Return [X, Y] of the center of cell containing provided text 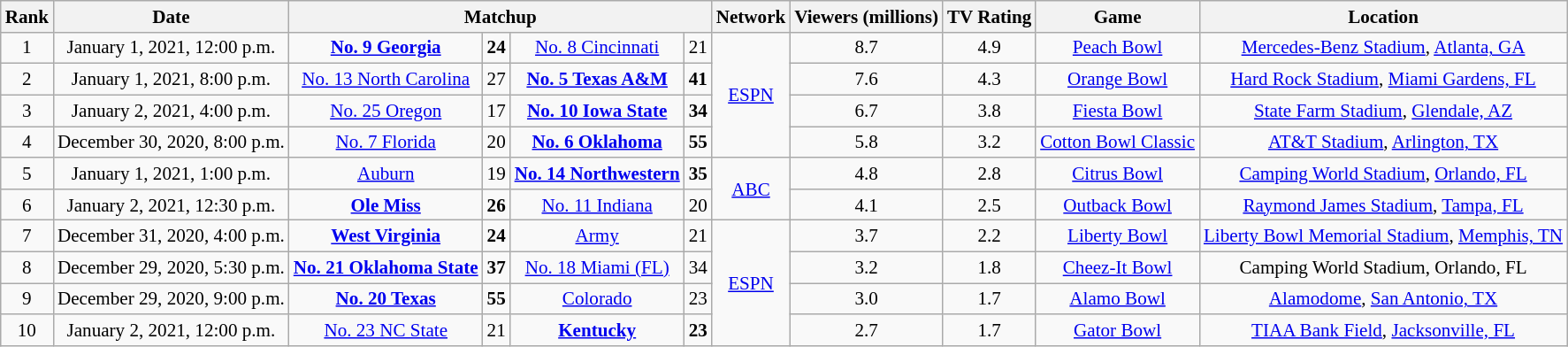
January 1, 2021, 8:00 p.m. [172, 80]
Liberty Bowl Memorial Stadium, Memphis, TN [1383, 235]
AT&T Stadium, Arlington, TX [1383, 142]
9 [27, 299]
17 [497, 110]
37 [497, 267]
Hard Rock Stadium, Miami Gardens, FL [1383, 80]
2 [27, 80]
2.8 [989, 173]
January 2, 2021, 12:00 p.m. [172, 329]
41 [699, 80]
Network [752, 16]
Ole Miss [386, 204]
6 [27, 204]
4.8 [867, 173]
4 [27, 142]
3.8 [989, 110]
Peach Bowl [1118, 48]
19 [497, 173]
3.7 [867, 235]
Kentucky [598, 329]
December 30, 2020, 8:00 p.m. [172, 142]
5.8 [867, 142]
Gator Bowl [1118, 329]
3.0 [867, 299]
State Farm Stadium, Glendale, AZ [1383, 110]
TV Rating [989, 16]
No. 9 Georgia [386, 48]
35 [699, 173]
4.3 [989, 80]
2.5 [989, 204]
Game [1118, 16]
No. 11 Indiana [598, 204]
TIAA Bank Field, Jacksonville, FL [1383, 329]
December 31, 2020, 4:00 p.m. [172, 235]
Date [172, 16]
No. 13 North Carolina [386, 80]
26 [497, 204]
Outback Bowl [1118, 204]
Location [1383, 16]
3 [27, 110]
8.7 [867, 48]
Auburn [386, 173]
No. 10 Iowa State [598, 110]
Rank [27, 16]
No. 21 Oklahoma State [386, 267]
Cotton Bowl Classic [1118, 142]
Fiesta Bowl [1118, 110]
Liberty Bowl [1118, 235]
8 [27, 267]
No. 7 Florida [386, 142]
Mercedes-Benz Stadium, Atlanta, GA [1383, 48]
Army [598, 235]
December 29, 2020, 5:30 p.m. [172, 267]
Orange Bowl [1118, 80]
No. 8 Cincinnati [598, 48]
Matchup [501, 16]
27 [497, 80]
January 2, 2021, 12:30 p.m. [172, 204]
January 1, 2021, 1:00 p.m. [172, 173]
1.8 [989, 267]
No. 23 NC State [386, 329]
7 [27, 235]
No. 18 Miami (FL) [598, 267]
No. 20 Texas [386, 299]
10 [27, 329]
No. 6 Oklahoma [598, 142]
Raymond James Stadium, Tampa, FL [1383, 204]
2.7 [867, 329]
January 2, 2021, 4:00 p.m. [172, 110]
West Virginia [386, 235]
Viewers (millions) [867, 16]
Alamo Bowl [1118, 299]
January 1, 2021, 12:00 p.m. [172, 48]
No. 5 Texas A&M [598, 80]
2.2 [989, 235]
Citrus Bowl [1118, 173]
1 [27, 48]
5 [27, 173]
December 29, 2020, 9:00 p.m. [172, 299]
No. 25 Oregon [386, 110]
4.9 [989, 48]
Cheez-It Bowl [1118, 267]
Alamodome, San Antonio, TX [1383, 299]
Colorado [598, 299]
4.1 [867, 204]
6.7 [867, 110]
7.6 [867, 80]
ABC [752, 189]
No. 14 Northwestern [598, 173]
